Pinpoint the cell where the given text exists, returning its (x, y) midpoint coordinate. 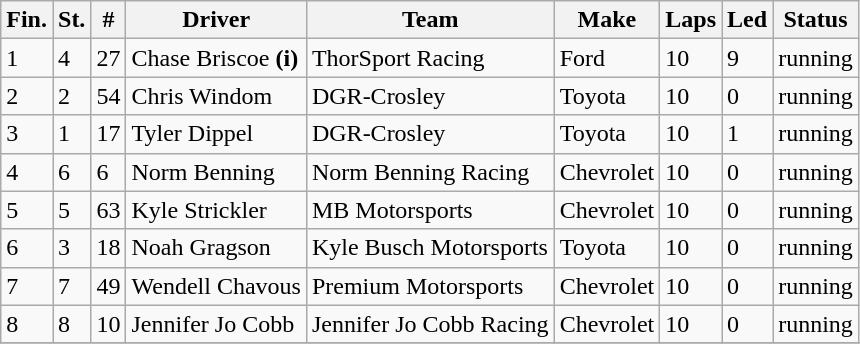
Kyle Strickler (216, 210)
# (108, 20)
Team (430, 20)
Ford (607, 58)
Norm Benning Racing (430, 172)
Led (748, 20)
St. (71, 20)
Jennifer Jo Cobb (216, 324)
Tyler Dippel (216, 134)
Status (816, 20)
Premium Motorsports (430, 286)
Driver (216, 20)
Wendell Chavous (216, 286)
Chase Briscoe (i) (216, 58)
18 (108, 248)
MB Motorsports (430, 210)
Kyle Busch Motorsports (430, 248)
54 (108, 96)
Norm Benning (216, 172)
17 (108, 134)
Noah Gragson (216, 248)
27 (108, 58)
49 (108, 286)
9 (748, 58)
Fin. (27, 20)
Make (607, 20)
Jennifer Jo Cobb Racing (430, 324)
Chris Windom (216, 96)
ThorSport Racing (430, 58)
63 (108, 210)
Laps (691, 20)
